From the cell containing the given text, extract its center point as [X, Y] coordinate. 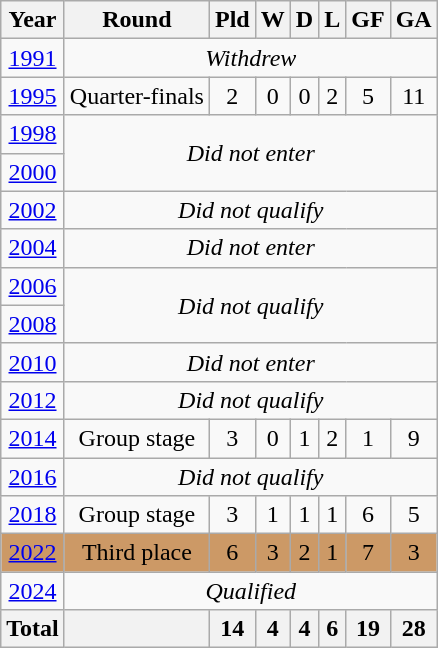
9 [414, 438]
2004 [33, 248]
1991 [33, 58]
2000 [33, 172]
2010 [33, 362]
28 [414, 629]
1998 [33, 134]
2012 [33, 400]
2006 [33, 286]
2014 [33, 438]
GA [414, 20]
Round [136, 20]
2018 [33, 515]
2022 [33, 553]
7 [368, 553]
D [304, 20]
Pld [232, 20]
Withdrew [250, 58]
Year [33, 20]
Qualified [250, 591]
11 [414, 96]
2008 [33, 324]
GF [368, 20]
14 [232, 629]
1995 [33, 96]
W [272, 20]
2002 [33, 210]
2024 [33, 591]
19 [368, 629]
Quarter-finals [136, 96]
L [332, 20]
2016 [33, 477]
Total [33, 629]
Third place [136, 553]
